From the cell containing the given text, extract its center point as (x, y) coordinate. 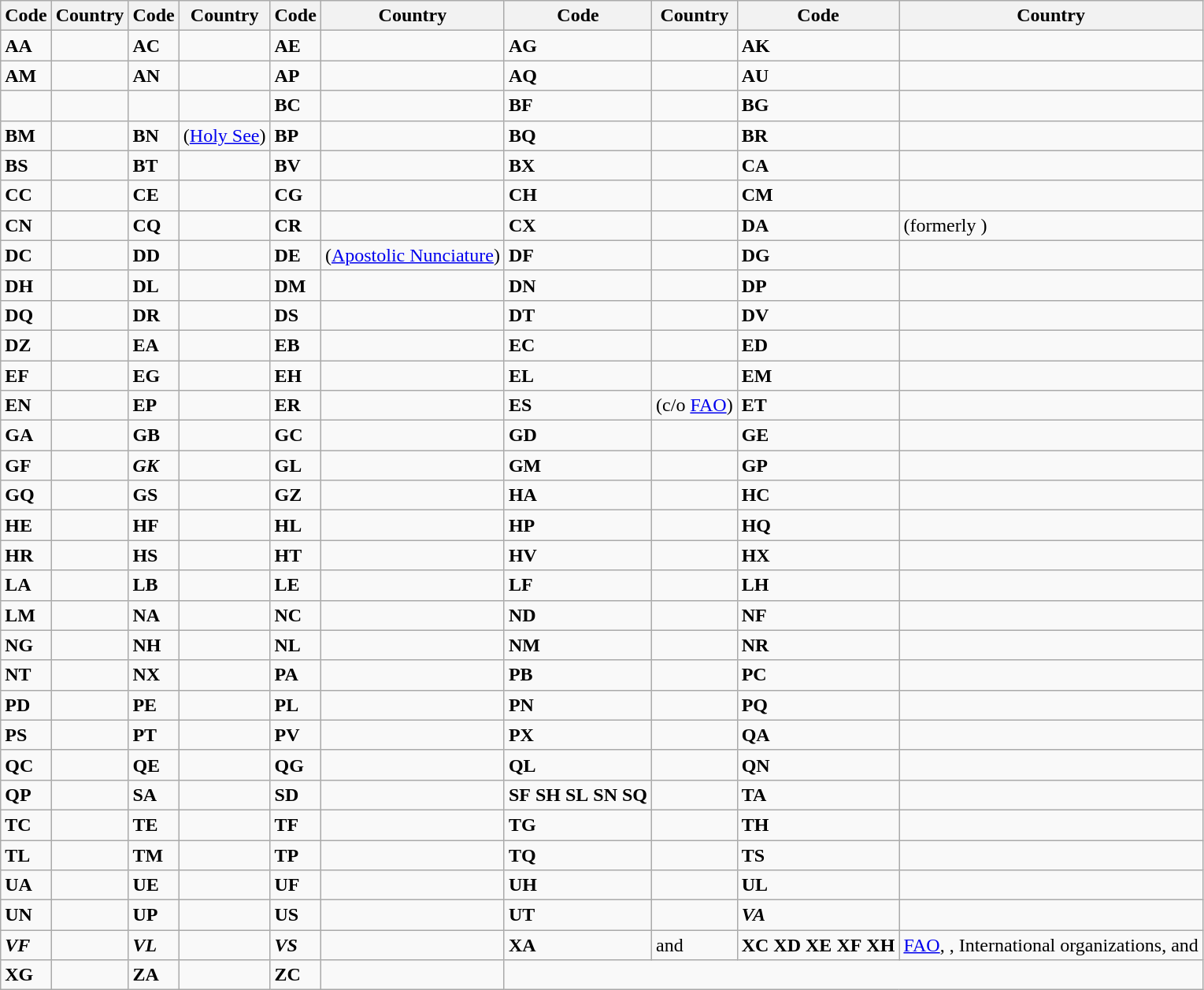
TF (295, 825)
AM (26, 76)
LM (26, 615)
NL (295, 645)
HC (818, 495)
AU (818, 76)
BC (295, 106)
QL (578, 765)
and (695, 945)
UT (578, 915)
PB (578, 675)
LA (26, 585)
GM (578, 465)
QP (26, 795)
UP (154, 915)
EP (154, 406)
DH (26, 285)
ND (578, 615)
QA (818, 735)
CN (26, 225)
GB (154, 436)
EM (818, 376)
CC (26, 195)
TC (26, 825)
HV (578, 555)
BX (578, 165)
HQ (818, 525)
PC (818, 675)
DN (578, 285)
NF (818, 615)
UE (154, 885)
TA (818, 795)
EA (154, 345)
ET (818, 406)
XC XD XE XF XH (818, 945)
HR (26, 555)
DS (295, 315)
GL (295, 465)
AQ (578, 76)
PX (578, 735)
CM (818, 195)
BP (295, 135)
LB (154, 585)
PV (295, 735)
LH (818, 585)
BN (154, 135)
TE (154, 825)
(Holy See) (224, 135)
VL (154, 945)
QE (154, 765)
TG (578, 825)
NM (578, 645)
HS (154, 555)
NT (26, 675)
NG (26, 645)
PQ (818, 705)
GK (154, 465)
UF (295, 885)
GD (578, 436)
SA (154, 795)
DP (818, 285)
VA (818, 915)
LF (578, 585)
EH (295, 376)
HF (154, 525)
BT (154, 165)
US (295, 915)
(c/o FAO) (695, 406)
EF (26, 376)
PL (295, 705)
GF (26, 465)
PA (295, 675)
ER (295, 406)
DD (154, 255)
BF (578, 106)
DM (295, 285)
XA (578, 945)
CR (295, 225)
HL (295, 525)
DL (154, 285)
CQ (154, 225)
TL (26, 855)
DE (295, 255)
VS (295, 945)
XG (26, 975)
UH (578, 885)
UN (26, 915)
TQ (578, 855)
UA (26, 885)
TS (818, 855)
EN (26, 406)
SF SH SL SN SQ (578, 795)
(formerly ) (1050, 225)
DC (26, 255)
SD (295, 795)
BG (818, 106)
QG (295, 765)
GP (818, 465)
PS (26, 735)
FAO, , International organizations, and (1050, 945)
DR (154, 315)
TP (295, 855)
VF (26, 945)
DQ (26, 315)
GQ (26, 495)
AP (295, 76)
TH (818, 825)
QC (26, 765)
BQ (578, 135)
HT (295, 555)
HA (578, 495)
UL (818, 885)
DV (818, 315)
GC (295, 436)
CG (295, 195)
EB (295, 345)
BS (26, 165)
DG (818, 255)
PT (154, 735)
TM (154, 855)
NR (818, 645)
CE (154, 195)
NH (154, 645)
DA (818, 225)
HE (26, 525)
NA (154, 615)
EC (578, 345)
EG (154, 376)
PD (26, 705)
PN (578, 705)
DF (578, 255)
ZC (295, 975)
ED (818, 345)
AK (818, 46)
HX (818, 555)
BM (26, 135)
GS (154, 495)
ES (578, 406)
AG (578, 46)
PE (154, 705)
NX (154, 675)
CA (818, 165)
(Apostolic Nunciature) (413, 255)
AA (26, 46)
BV (295, 165)
LE (295, 585)
NC (295, 615)
GZ (295, 495)
EL (578, 376)
CH (578, 195)
AE (295, 46)
BR (818, 135)
DT (578, 315)
HP (578, 525)
GE (818, 436)
QN (818, 765)
CX (578, 225)
GA (26, 436)
ZA (154, 975)
AC (154, 46)
AN (154, 76)
DZ (26, 345)
